Output the [X, Y] coordinate of the center of the cell containing the given text.  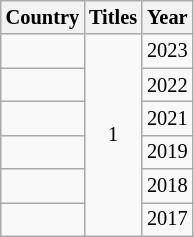
2023 [167, 51]
Year [167, 17]
2021 [167, 118]
2019 [167, 152]
1 [113, 135]
2018 [167, 186]
2017 [167, 219]
2022 [167, 85]
Titles [113, 17]
Country [42, 17]
